From the cell containing the given text, extract its center point as [X, Y] coordinate. 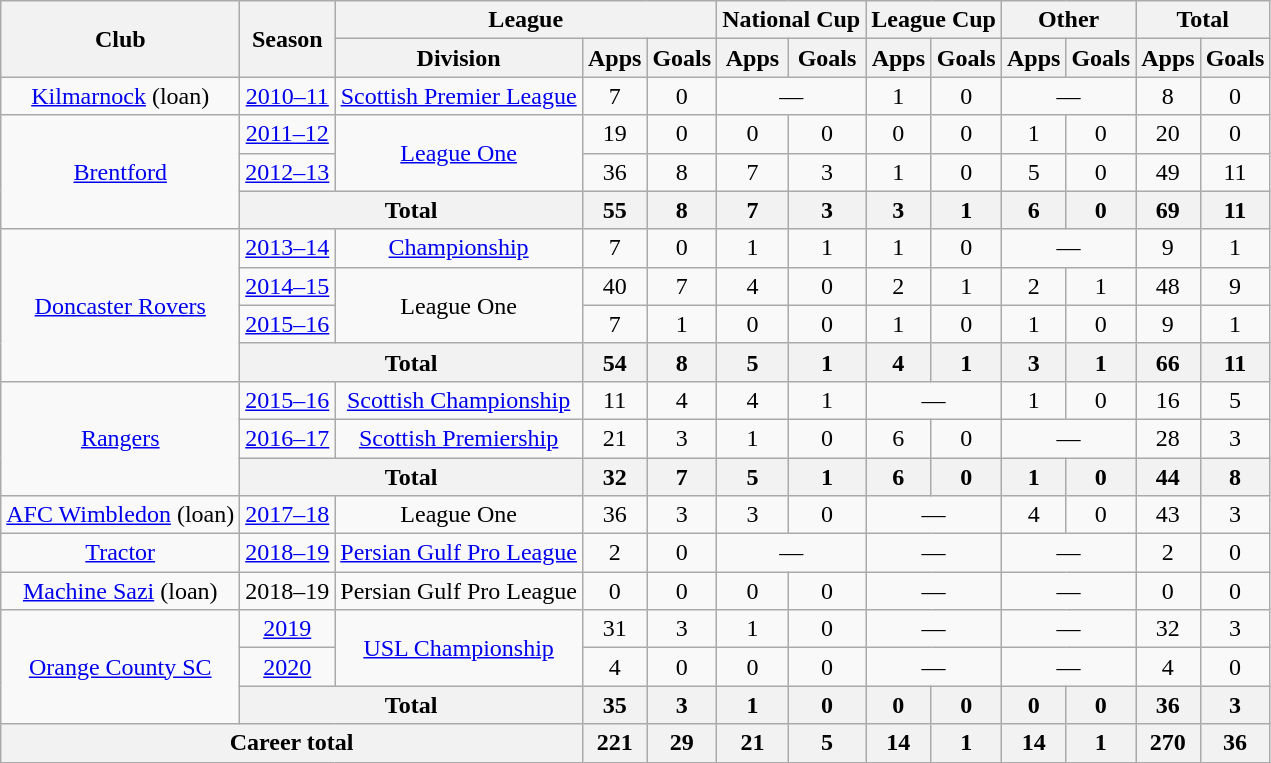
2013–14 [288, 248]
Brentford [120, 172]
Tractor [120, 553]
29 [682, 743]
2012–13 [288, 172]
Scottish Premiership [459, 438]
League Cup [934, 20]
Scottish Premier League [459, 96]
USL Championship [459, 648]
2017–18 [288, 515]
Other [1068, 20]
20 [1168, 134]
270 [1168, 743]
2016–17 [288, 438]
Championship [459, 248]
16 [1168, 400]
Doncaster Rovers [120, 305]
54 [614, 362]
55 [614, 210]
AFC Wimbledon (loan) [120, 515]
Club [120, 39]
19 [614, 134]
Kilmarnock (loan) [120, 96]
2011–12 [288, 134]
43 [1168, 515]
Season [288, 39]
Division [459, 58]
2020 [288, 667]
Machine Sazi (loan) [120, 591]
2014–15 [288, 286]
31 [614, 629]
Career total [292, 743]
National Cup [792, 20]
40 [614, 286]
49 [1168, 172]
35 [614, 705]
Scottish Championship [459, 400]
44 [1168, 477]
2019 [288, 629]
League [526, 20]
Orange County SC [120, 667]
Rangers [120, 438]
221 [614, 743]
28 [1168, 438]
48 [1168, 286]
2010–11 [288, 96]
66 [1168, 362]
69 [1168, 210]
